Find where the given text appears and provide that cell's center as (x, y) coordinate. 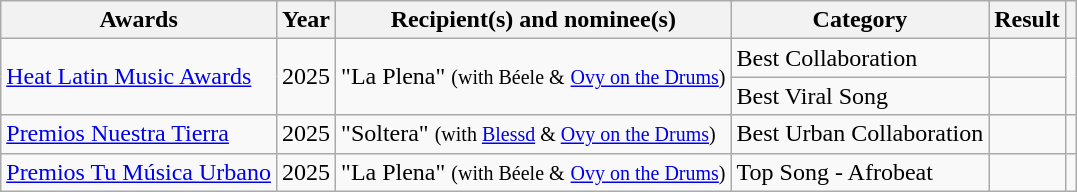
Best Urban Collaboration (860, 134)
Result (1027, 20)
Top Song - Afrobeat (860, 172)
Recipient(s) and nominee(s) (534, 20)
Year (306, 20)
Category (860, 20)
Best Collaboration (860, 58)
"Soltera" (with Blessd & Ovy on the Drums) (534, 134)
Heat Latin Music Awards (139, 77)
Awards (139, 20)
Best Viral Song (860, 96)
Premios Nuestra Tierra (139, 134)
Premios Tu Música Urbano (139, 172)
